Output the (x, y) coordinate of the center of the cell containing the given text.  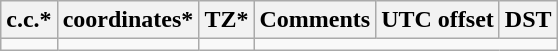
TZ* (226, 20)
DST (528, 20)
coordinates* (128, 20)
c.c.* (29, 20)
Comments (315, 20)
UTC offset (438, 20)
